Determine the [X, Y] coordinate at the center of the cell enclosing the given text.  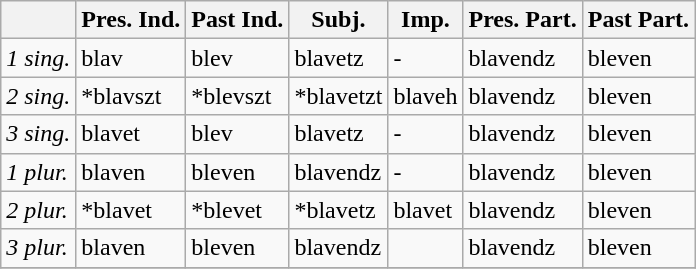
blaveh [426, 96]
3 sing. [38, 134]
*blavetzt [338, 96]
1 plur. [38, 172]
*blevszt [238, 96]
*blavetz [338, 210]
3 plur. [38, 248]
2 plur. [38, 210]
Past Ind. [238, 20]
*blevet [238, 210]
*blavszt [131, 96]
Pres. Part. [522, 20]
Pres. Ind. [131, 20]
Imp. [426, 20]
*blavet [131, 210]
1 sing. [38, 58]
Subj. [338, 20]
2 sing. [38, 96]
blav [131, 58]
Past Part. [638, 20]
